Find where the given text appears and provide that cell's center as [X, Y] coordinate. 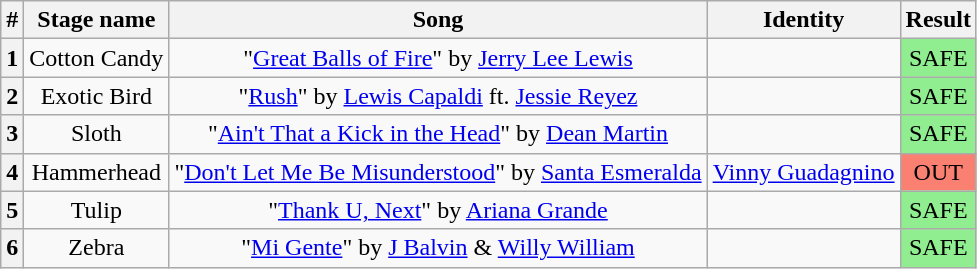
5 [12, 210]
4 [12, 172]
Hammerhead [96, 172]
Cotton Candy [96, 58]
Zebra [96, 248]
"Ain't That a Kick in the Head" by Dean Martin [438, 134]
"Mi Gente" by J Balvin & Willy William [438, 248]
Song [438, 20]
Sloth [96, 134]
"Rush" by Lewis Capaldi ft. Jessie Reyez [438, 96]
# [12, 20]
1 [12, 58]
"Thank U, Next" by Ariana Grande [438, 210]
2 [12, 96]
Stage name [96, 20]
Identity [804, 20]
OUT [938, 172]
Result [938, 20]
6 [12, 248]
"Don't Let Me Be Misunderstood" by Santa Esmeralda [438, 172]
Exotic Bird [96, 96]
Tulip [96, 210]
Vinny Guadagnino [804, 172]
3 [12, 134]
"Great Balls of Fire" by Jerry Lee Lewis [438, 58]
